Return [X, Y] of the center of cell containing provided text 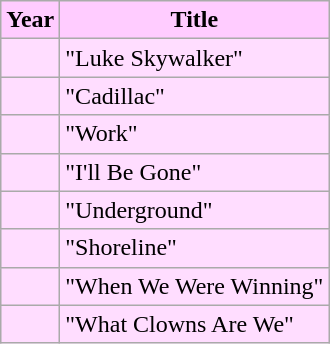
Year [30, 20]
"Luke Skywalker" [194, 58]
"Cadillac" [194, 96]
Title [194, 20]
"Underground" [194, 210]
"When We Were Winning" [194, 286]
"Work" [194, 134]
"Shoreline" [194, 248]
"I'll Be Gone" [194, 172]
"What Clowns Are We" [194, 324]
